Return (x, y) of the center of cell containing provided text 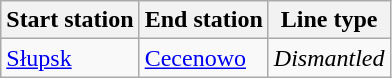
Słupsk (70, 58)
Dismantled (329, 58)
Start station (70, 20)
Cecenowo (204, 58)
End station (204, 20)
Line type (329, 20)
